Capture the cell that displays the provided text and extract its [X, Y] central coordinate. 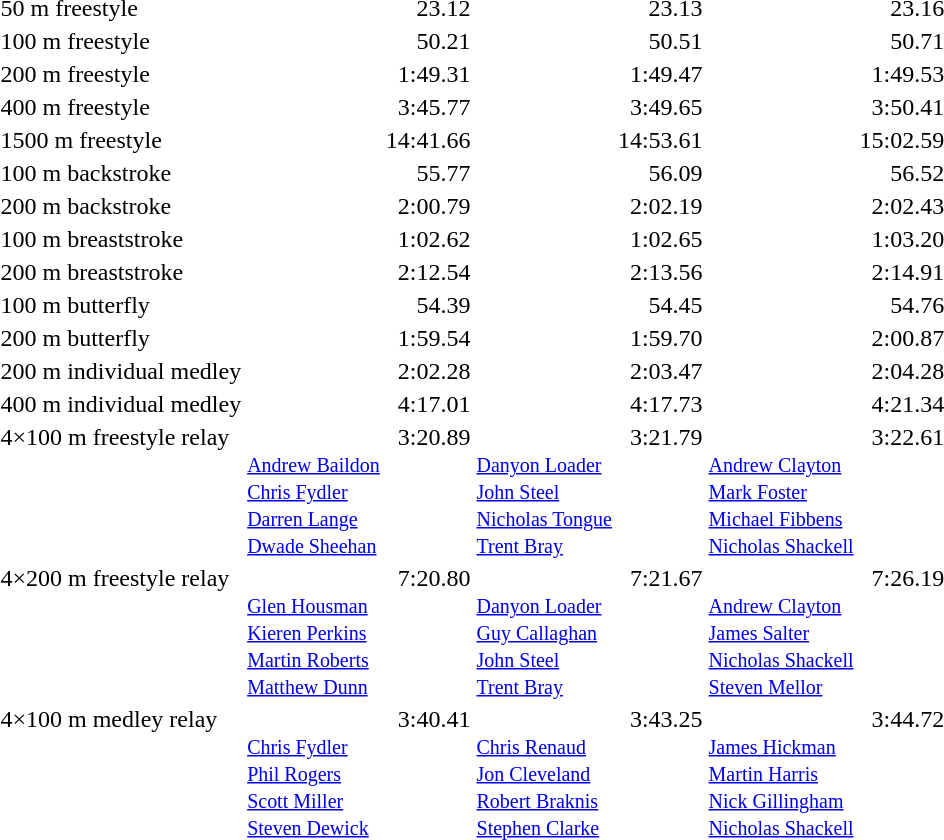
1:02.62 [428, 239]
14:41.66 [428, 140]
3:20.89 [428, 491]
Glen HousmanKieren PerkinsMartin RobertsMatthew Dunn [314, 632]
14:53.61 [660, 140]
2:02.19 [660, 206]
54.39 [428, 305]
2:02.28 [428, 371]
2:03.47 [660, 371]
Danyon LoaderGuy CallaghanJohn SteelTrent Bray [544, 632]
1:59.54 [428, 338]
4:17.73 [660, 404]
1:49.31 [428, 74]
3:45.77 [428, 107]
Andrew ClaytonJames SalterNicholas ShackellSteven Mellor [781, 632]
54.45 [660, 305]
7:20.80 [428, 632]
50.51 [660, 41]
1:02.65 [660, 239]
7:21.67 [660, 632]
Andrew ClaytonMark FosterMichael FibbensNicholas Shackell [781, 491]
1:49.47 [660, 74]
2:00.79 [428, 206]
2:13.56 [660, 272]
55.77 [428, 173]
3:21.79 [660, 491]
2:12.54 [428, 272]
3:49.65 [660, 107]
Danyon LoaderJohn SteelNicholas TongueTrent Bray [544, 491]
1:59.70 [660, 338]
56.09 [660, 173]
4:17.01 [428, 404]
50.21 [428, 41]
Andrew BaildonChris FydlerDarren LangeDwade Sheehan [314, 491]
